Detect which cell encompasses the target text, then output its (x, y) center coordinate. 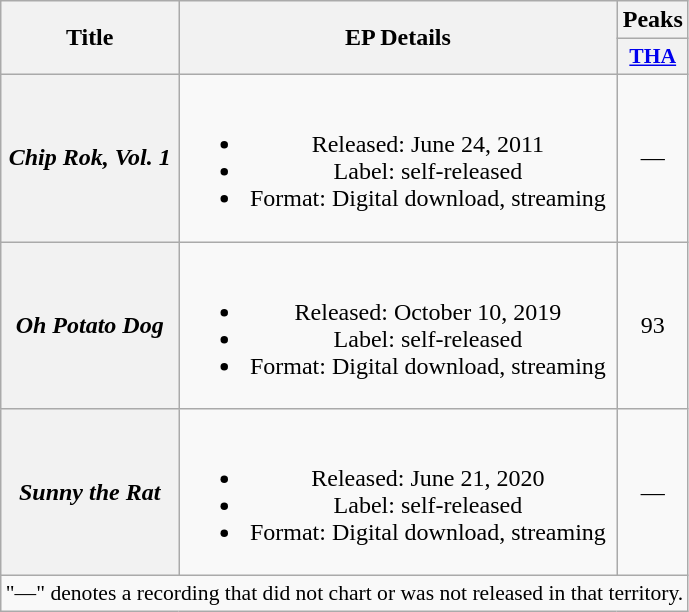
Released: June 21, 2020Label: self-releasedFormat: Digital download, streaming (398, 492)
Released: October 10, 2019Label: self-releasedFormat: Digital download, streaming (398, 326)
"—" denotes a recording that did not chart or was not released in that territory. (345, 594)
THA (652, 57)
93 (652, 326)
Oh Potato Dog (90, 326)
Title (90, 38)
Chip Rok, Vol. 1 (90, 158)
Sunny the Rat (90, 492)
EP Details (398, 38)
Released: June 24, 2011Label: self-releasedFormat: Digital download, streaming (398, 158)
Peaks (652, 20)
